Return (x, y) of the center of cell containing provided text 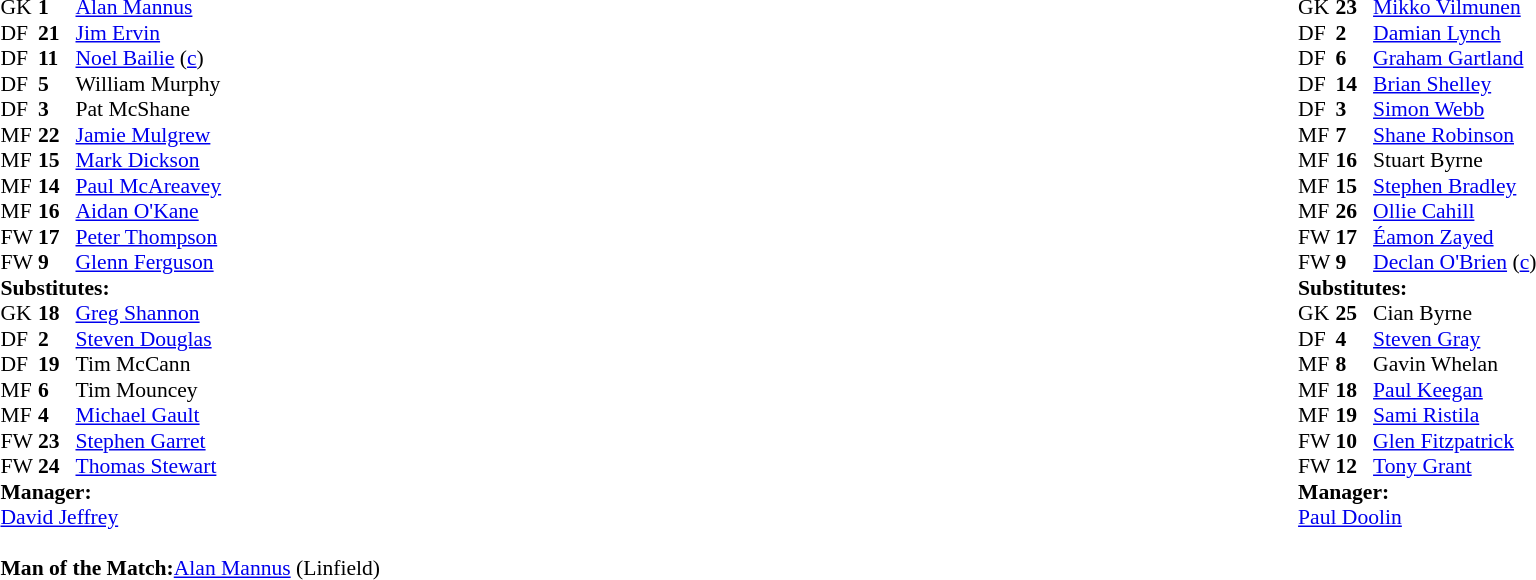
Sami Ristila (1454, 415)
Declan O'Brien (c) (1454, 263)
Paul Doolin (1417, 517)
Graham Gartland (1454, 59)
Damian Lynch (1454, 33)
5 (57, 84)
Jamie Mulgrew (228, 135)
Paul McAreavey (228, 186)
12 (1355, 467)
21 (57, 33)
7 (1355, 135)
Éamon Zayed (1454, 237)
Gavin Whelan (1454, 365)
Stephen Garret (228, 441)
Tony Grant (1454, 467)
11 (57, 59)
22 (57, 135)
Cian Byrne (1454, 313)
Glen Fitzpatrick (1454, 441)
Mark Dickson (228, 161)
Jim Ervin (228, 33)
Steven Douglas (228, 339)
Michael Gault (228, 415)
Ollie Cahill (1454, 211)
Tim Mouncey (228, 390)
24 (57, 467)
Simon Webb (1454, 109)
William Murphy (228, 84)
David JeffreyMan of the Match:Alan Mannus (Linfield) (190, 542)
23 (57, 441)
Noel Bailie (c) (228, 59)
Aidan O'Kane (228, 211)
10 (1355, 441)
Thomas Stewart (228, 467)
Peter Thompson (228, 237)
Tim McCann (228, 365)
8 (1355, 365)
26 (1355, 211)
Shane Robinson (1454, 135)
Stephen Bradley (1454, 186)
Paul Keegan (1454, 390)
25 (1355, 313)
Steven Gray (1454, 339)
Brian Shelley (1454, 84)
Greg Shannon (228, 313)
Pat McShane (228, 109)
Stuart Byrne (1454, 161)
Glenn Ferguson (228, 263)
